Return the (x, y) coordinate for the center point of the cell that contains the specified text.  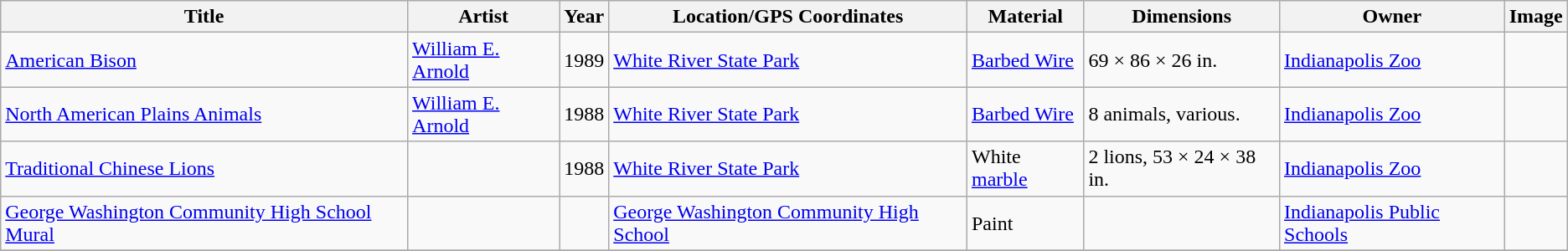
North American Plains Animals (204, 114)
Year (585, 17)
8 animals, various. (1182, 114)
69 × 86 × 26 in. (1182, 60)
Location/GPS Coordinates (788, 17)
Material (1025, 17)
Dimensions (1182, 17)
Indianapolis Public Schools (1392, 223)
2 lions, 53 × 24 × 38 in. (1182, 169)
Artist (484, 17)
White marble (1025, 169)
George Washington Community High School (788, 223)
1989 (585, 60)
Title (204, 17)
Owner (1392, 17)
Paint (1025, 223)
American Bison (204, 60)
Image (1536, 17)
George Washington Community High School Mural (204, 223)
Traditional Chinese Lions (204, 169)
